Locate the cell with the specified text and output its (X, Y) center coordinate. 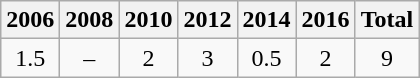
3 (208, 58)
0.5 (266, 58)
2010 (148, 20)
1.5 (30, 58)
9 (387, 58)
2016 (326, 20)
2006 (30, 20)
2008 (90, 20)
Total (387, 20)
2012 (208, 20)
– (90, 58)
2014 (266, 20)
